Search for the cell housing the specified text and yield its (x, y) center coordinate. 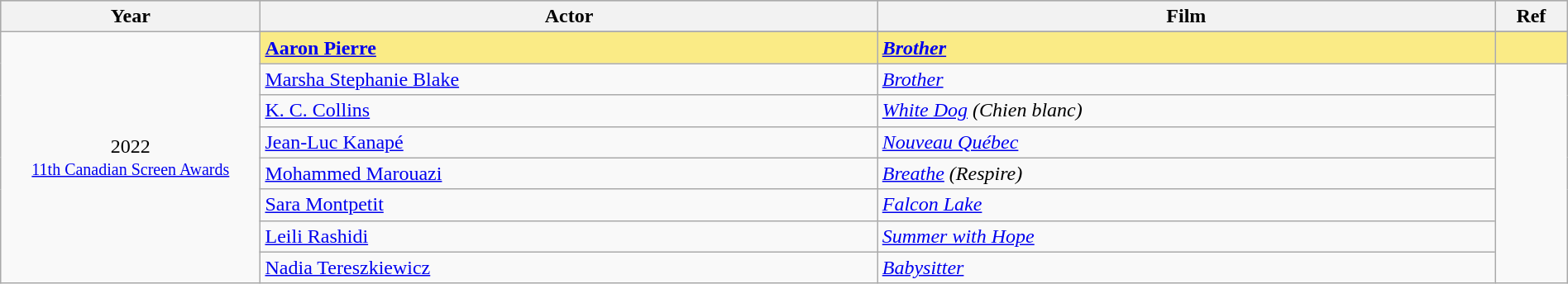
Breathe (Respire) (1186, 173)
Ref (1532, 17)
Year (131, 17)
Jean-Luc Kanapé (569, 142)
Babysitter (1186, 267)
Sara Montpetit (569, 205)
2022 11th Canadian Screen Awards (131, 158)
Aaron Pierre (569, 48)
Nadia Tereszkiewicz (569, 267)
White Dog (Chien blanc) (1186, 111)
Marsha Stephanie Blake (569, 79)
Film (1186, 17)
Nouveau Québec (1186, 142)
Falcon Lake (1186, 205)
Leili Rashidi (569, 236)
Actor (569, 17)
K. C. Collins (569, 111)
Summer with Hope (1186, 236)
Mohammed Marouazi (569, 173)
